Pinpoint the cell where the given text exists, returning its [X, Y] midpoint coordinate. 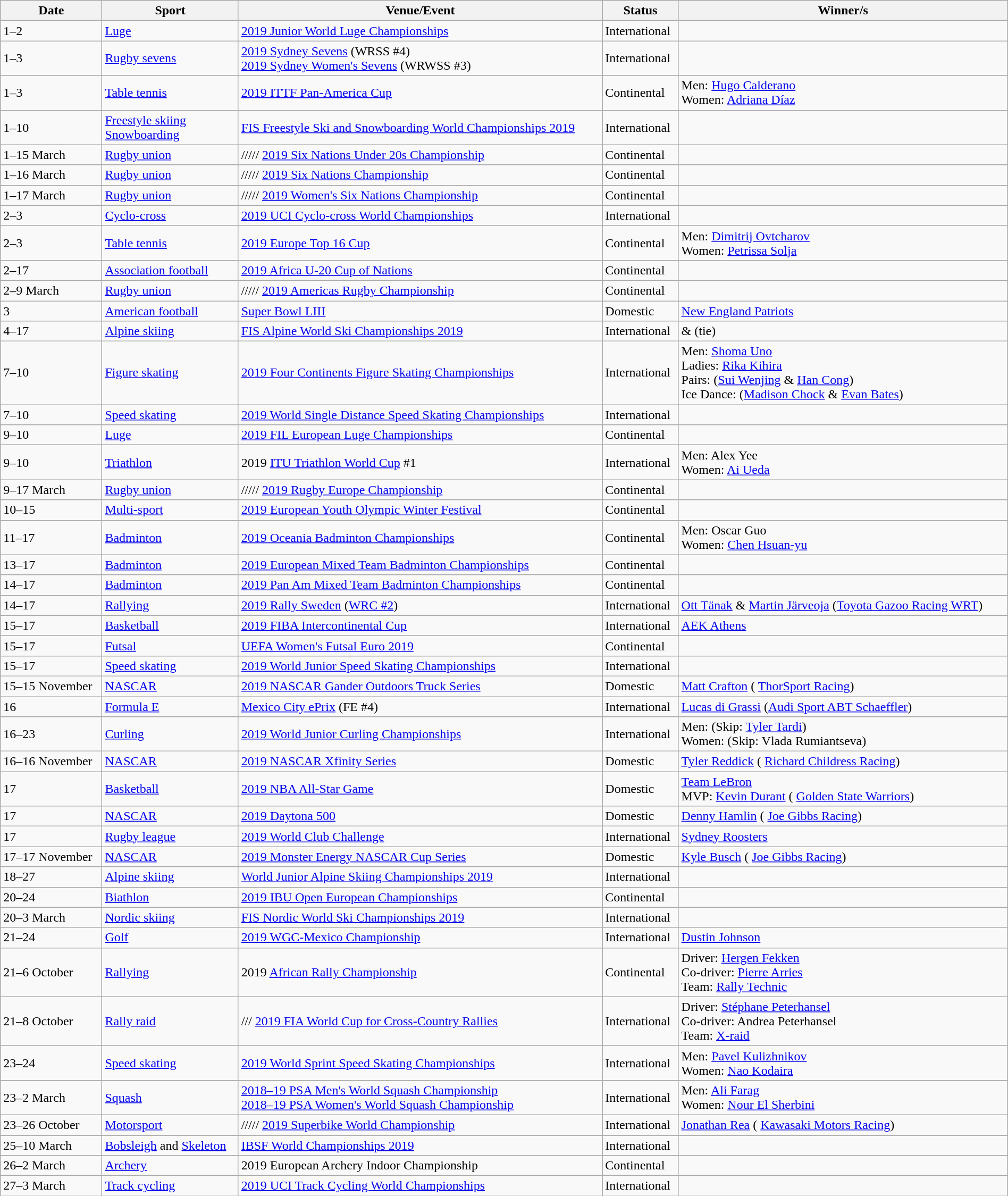
Bobsleigh and Skeleton [170, 1145]
2019 Junior World Luge Championships [420, 31]
Rugby sevens [170, 58]
2019 Sydney Sevens (WRSS #4) 2019 Sydney Women's Sevens (WRWSS #3) [420, 58]
2019 Rally Sweden (WRC #2) [420, 605]
///// 2019 Women's Six Nations Championship [420, 195]
Lucas di Grassi (Audi Sport ABT Schaeffler) [843, 707]
16–23 [51, 734]
21–24 [51, 938]
2019 Africa U-20 Cup of Nations [420, 270]
2019 NBA All-Star Game [420, 789]
10–15 [51, 510]
23–2 March [51, 1098]
23–26 October [51, 1125]
Mexico City ePrix (FE #4) [420, 707]
23–24 [51, 1063]
11–17 [51, 537]
2019 African Rally Championship [420, 972]
26–2 March [51, 1166]
21–8 October [51, 1021]
Curling [170, 734]
Ott Tänak & Martin Järveoja (Toyota Gazoo Racing WRT) [843, 605]
Freestyle skiingSnowboarding [170, 128]
20–3 March [51, 917]
2019 FIBA Intercontinental Cup [420, 625]
Men: Pavel KulizhnikovWomen: Nao Kodaira [843, 1063]
Formula E [170, 707]
Figure skating [170, 373]
9–17 March [51, 490]
Sport [170, 11]
2019 Monster Energy NASCAR Cup Series [420, 857]
American football [170, 311]
4–17 [51, 331]
Men: (Skip: Tyler Tardi)Women: (Skip: Vlada Rumiantseva) [843, 734]
13–17 [51, 565]
///// 2019 Americas Rugby Championship [420, 290]
16–16 November [51, 762]
2018–19 PSA Men's World Squash Championship 2018–19 PSA Women's World Squash Championship [420, 1098]
Super Bowl LIII [420, 311]
2019 World Junior Curling Championships [420, 734]
2019 European Mixed Team Badminton Championships [420, 565]
///// 2019 Six Nations Under 20s Championship [420, 155]
17–17 November [51, 857]
Futsal [170, 646]
2019 ITU Triathlon World Cup #1 [420, 463]
IBSF World Championships 2019 [420, 1145]
1–16 March [51, 175]
2019 UCI Cyclo-cross World Championships [420, 215]
2019 FIL European Luge Championships [420, 435]
1–10 [51, 128]
Association football [170, 270]
Matt Crafton ( ThorSport Racing) [843, 686]
Rally raid [170, 1021]
1–2 [51, 31]
3 [51, 311]
Men: Hugo CalderanoWomen: Adriana Díaz [843, 93]
15–15 November [51, 686]
& (tie) [843, 331]
Men: Ali FaragWomen: Nour El Sherbini [843, 1098]
2019 WGC-Mexico Championship [420, 938]
FIS Nordic World Ski Championships 2019 [420, 917]
2–17 [51, 270]
/// 2019 FIA World Cup for Cross-Country Rallies [420, 1021]
///// 2019 Six Nations Championship [420, 175]
Multi-sport [170, 510]
Triathlon [170, 463]
Sydney Roosters [843, 837]
Squash [170, 1098]
2019 European Archery Indoor Championship [420, 1166]
Driver: Stéphane PeterhanselCo-driver: Andrea PeterhanselTeam: X-raid [843, 1021]
Men: Alex YeeWomen: Ai Ueda [843, 463]
25–10 March [51, 1145]
2–9 March [51, 290]
20–24 [51, 897]
Status [640, 11]
Archery [170, 1166]
21–6 October [51, 972]
FIS Alpine World Ski Championships 2019 [420, 331]
2019 World Junior Speed Skating Championships [420, 666]
2019 Oceania Badminton Championships [420, 537]
Kyle Busch ( Joe Gibbs Racing) [843, 857]
Denny Hamlin ( Joe Gibbs Racing) [843, 816]
27–3 March [51, 1186]
Biathlon [170, 897]
UEFA Women's Futsal Euro 2019 [420, 646]
2019 World Sprint Speed Skating Championships [420, 1063]
AEK Athens [843, 625]
///// 2019 Superbike World Championship [420, 1125]
Nordic skiing [170, 917]
Men: Oscar GuoWomen: Chen Hsuan-yu [843, 537]
Motorsport [170, 1125]
Golf [170, 938]
FIS Freestyle Ski and Snowboarding World Championships 2019 [420, 128]
16 [51, 707]
Venue/Event [420, 11]
Men: Dimitrij OvtcharovWomen: Petrissa Solja [843, 242]
2019 Europe Top 16 Cup [420, 242]
2019 Four Continents Figure Skating Championships [420, 373]
2019 IBU Open European Championships [420, 897]
Track cycling [170, 1186]
18–27 [51, 877]
1–17 March [51, 195]
2019 NASCAR Xfinity Series [420, 762]
2019 Pan Am Mixed Team Badminton Championships [420, 585]
Team LeBronMVP: Kevin Durant ( Golden State Warriors) [843, 789]
New England Patriots [843, 311]
Men: Shoma UnoLadies: Rika KihiraPairs: (Sui Wenjing & Han Cong)Ice Dance: (Madison Chock & Evan Bates) [843, 373]
2019 European Youth Olympic Winter Festival [420, 510]
Winner/s [843, 11]
2019 Daytona 500 [420, 816]
1–15 March [51, 155]
Dustin Johnson [843, 938]
Tyler Reddick ( Richard Childress Racing) [843, 762]
Rugby league [170, 837]
Jonathan Rea ( Kawasaki Motors Racing) [843, 1125]
2019 UCI Track Cycling World Championships [420, 1186]
2019 World Club Challenge [420, 837]
///// 2019 Rugby Europe Championship [420, 490]
2019 World Single Distance Speed Skating Championships [420, 415]
2019 ITTF Pan-America Cup [420, 93]
Cyclo-cross [170, 215]
2019 NASCAR Gander Outdoors Truck Series [420, 686]
Date [51, 11]
World Junior Alpine Skiing Championships 2019 [420, 877]
Driver: Hergen FekkenCo-driver: Pierre ArriesTeam: Rally Technic [843, 972]
